Scan for the cell matching the given text and deliver its (x, y) coordinate at center. 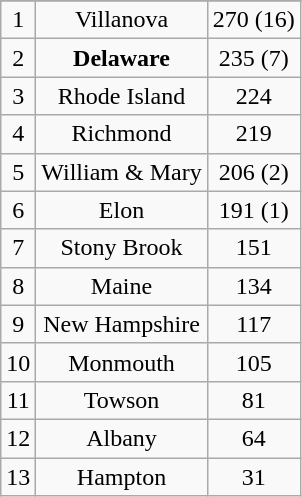
8 (18, 286)
Elon (122, 210)
Monmouth (122, 362)
117 (254, 324)
134 (254, 286)
235 (7) (254, 58)
9 (18, 324)
7 (18, 248)
Richmond (122, 134)
6 (18, 210)
206 (2) (254, 172)
64 (254, 438)
270 (16) (254, 20)
1 (18, 20)
Maine (122, 286)
Towson (122, 400)
191 (1) (254, 210)
10 (18, 362)
219 (254, 134)
224 (254, 96)
2 (18, 58)
William & Mary (122, 172)
Villanova (122, 20)
Delaware (122, 58)
Rhode Island (122, 96)
151 (254, 248)
31 (254, 477)
New Hampshire (122, 324)
4 (18, 134)
Albany (122, 438)
11 (18, 400)
81 (254, 400)
3 (18, 96)
105 (254, 362)
5 (18, 172)
Stony Brook (122, 248)
12 (18, 438)
13 (18, 477)
Hampton (122, 477)
